Detect which cell encompasses the target text, then output its [x, y] center coordinate. 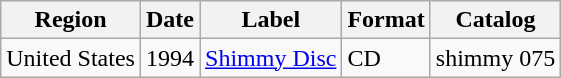
Date [170, 20]
shimmy 075 [495, 58]
CD [386, 58]
Label [271, 20]
Format [386, 20]
1994 [170, 58]
United States [71, 58]
Shimmy Disc [271, 58]
Region [71, 20]
Catalog [495, 20]
